Detect which cell encompasses the target text, then output its (x, y) center coordinate. 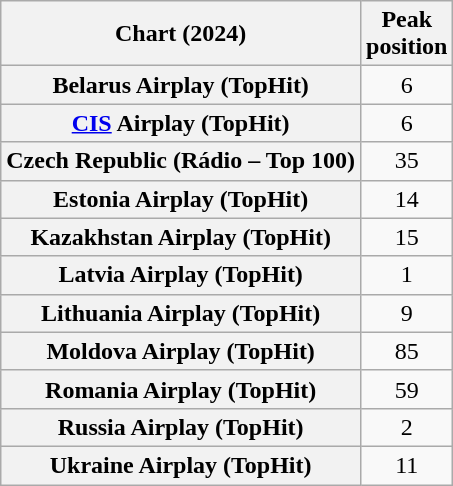
Czech Republic (Rádio – Top 100) (181, 161)
Belarus Airplay (TopHit) (181, 85)
Kazakhstan Airplay (TopHit) (181, 237)
35 (407, 161)
Lithuania Airplay (TopHit) (181, 313)
Russia Airplay (TopHit) (181, 427)
2 (407, 427)
9 (407, 313)
14 (407, 199)
59 (407, 389)
Chart (2024) (181, 34)
1 (407, 275)
Latvia Airplay (TopHit) (181, 275)
Peakposition (407, 34)
CIS Airplay (TopHit) (181, 123)
85 (407, 351)
15 (407, 237)
11 (407, 465)
Moldova Airplay (TopHit) (181, 351)
Ukraine Airplay (TopHit) (181, 465)
Estonia Airplay (TopHit) (181, 199)
Romania Airplay (TopHit) (181, 389)
